Return (x, y) of the center of cell containing provided text 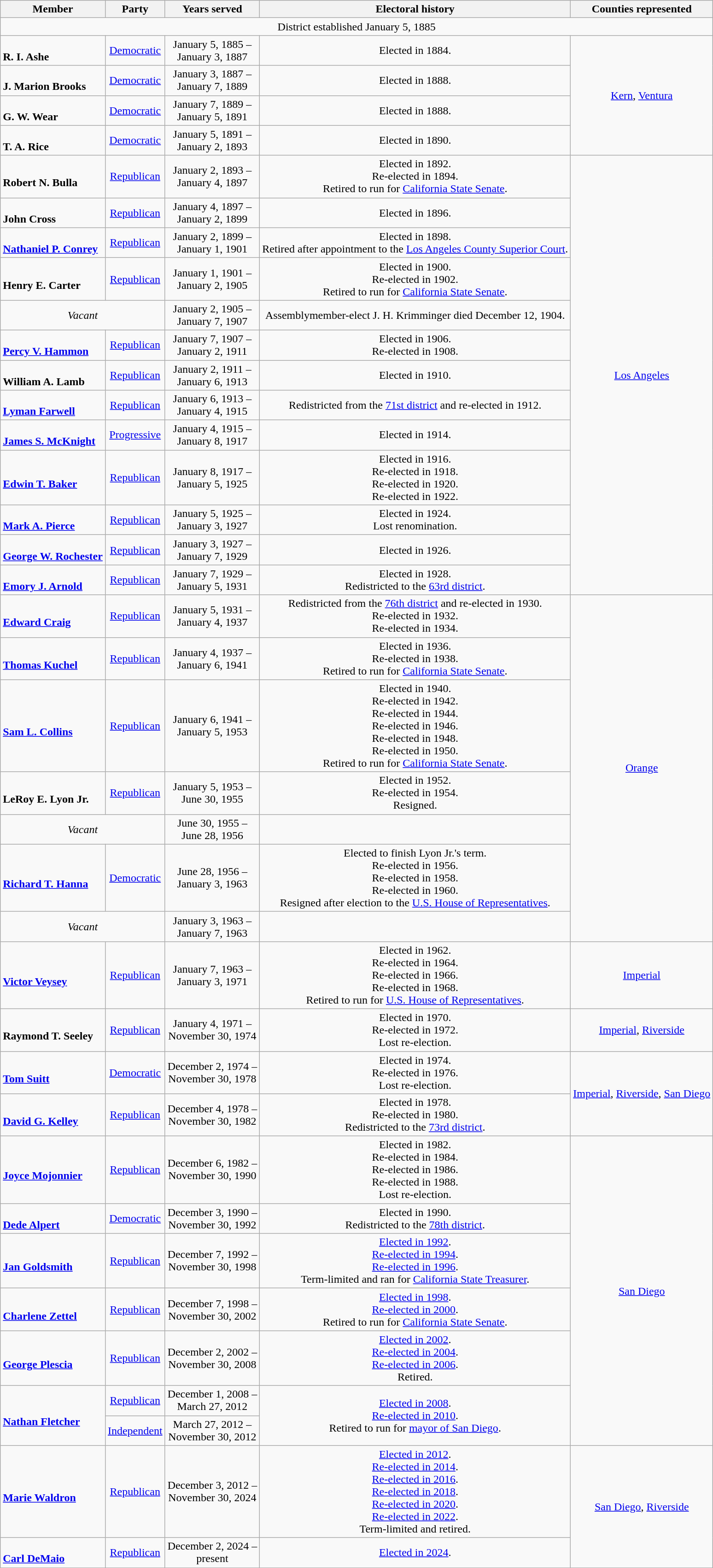
Charlene Zettel (53, 1310)
Elected in 1962. Re-elected in 1964. Re-elected in 1966. Re-elected in 1968. Retired to run for U.S. House of Representatives. (415, 975)
Party (135, 9)
Elected in 1974. Re-elected in 1976. Lost re-election. (415, 1073)
Elected in 1898. Retired after appointment to the Los Angeles County Superior Court. (415, 242)
January 8, 1917 – January 5, 1925 (212, 477)
Assemblymember-elect J. H. Krimminger died December 12, 1904. (415, 315)
District established January 5, 1885 (356, 27)
January 5, 1925 – January 3, 1927 (212, 520)
George Plescia (53, 1358)
George W. Rochester (53, 550)
Elected in 1914. (415, 435)
Joyce Mojonnier (53, 1170)
January 5, 1885 – January 3, 1887 (212, 51)
January 4, 1971 – November 30, 1974 (212, 1030)
December 7, 1998 – November 30, 2002 (212, 1310)
Elected in 1906. Re-elected in 1908. (415, 345)
June 28, 1956 – January 3, 1963 (212, 878)
Progressive (135, 435)
June 30, 1955 – June 28, 1956 (212, 829)
January 4, 1915 – January 8, 1917 (212, 435)
G. W. Wear (53, 111)
December 3, 2012 – November 30, 2024 (212, 1492)
Sam L. Collins (53, 726)
Counties represented (642, 9)
January 6, 1941 – January 5, 1953 (212, 726)
Marie Waldron (53, 1492)
Elected in 1900. Re-elected in 1902. Retired to run for California State Senate. (415, 279)
J. Marion Brooks (53, 80)
Orange (642, 768)
R. I. Ashe (53, 51)
Years served (212, 9)
Elected in 1884. (415, 51)
Elected in 2002. Re-elected in 2004. Re-elected in 2006. Retired. (415, 1358)
December 2, 1974 – November 30, 1978 (212, 1073)
January 3, 1927 – January 7, 1929 (212, 550)
Elected in 1910. (415, 375)
T. A. Rice (53, 140)
December 2, 2024 – present (212, 1553)
Edwin T. Baker (53, 477)
Emory J. Arnold (53, 580)
Elected in 2008. Re-elected in 2010. Retired to run for mayor of San Diego. (415, 1415)
Percy V. Hammon (53, 345)
San Diego (642, 1291)
Edward Craig (53, 616)
Independent (135, 1430)
January 7, 1889 – January 5, 1891 (212, 111)
January 5, 1953 – June 30, 1955 (212, 793)
Mark A. Pierce (53, 520)
Thomas Kuchel (53, 658)
Redistricted from the 76th district and re-elected in 1930. Re-elected in 1932. Re-elected in 1934. (415, 616)
Carl DeMaio (53, 1553)
Elected in 2024. (415, 1553)
December 6, 1982 – November 30, 1990 (212, 1170)
Robert N. Bulla (53, 176)
LeRoy E. Lyon Jr. (53, 793)
Dede Alpert (53, 1218)
December 2, 2002 – November 30, 2008 (212, 1358)
Victor Veysey (53, 975)
Elected in 1892. Re-elected in 1894. Retired to run for California State Senate. (415, 176)
John Cross (53, 213)
January 7, 1929 – January 5, 1931 (212, 580)
January 5, 1931 – January 4, 1937 (212, 616)
December 7, 1992 – November 30, 1998 (212, 1261)
January 5, 1891 – January 2, 1893 (212, 140)
March 27, 2012 – November 30, 2012 (212, 1430)
Member (53, 9)
January 6, 1913 – January 4, 1915 (212, 405)
Lyman Farwell (53, 405)
San Diego, Riverside (642, 1507)
Imperial, Riverside (642, 1030)
December 4, 1978 – November 30, 1982 (212, 1115)
Nathan Fletcher (53, 1415)
Elected in 2012. Re-elected in 2014. Re-elected in 2016. Re-elected in 2018. Re-elected in 2020. Re-elected in 2022. Term-limited and retired. (415, 1492)
Los Angeles (642, 375)
January 2, 1893 – January 4, 1897 (212, 176)
January 4, 1937 – January 6, 1941 (212, 658)
January 3, 1963 – January 7, 1963 (212, 926)
Elected in 1978. Re-elected in 1980. Redistricted to the 73rd district. (415, 1115)
Kern, Ventura (642, 95)
Imperial (642, 975)
Elected in 1952. Re-elected in 1954. Resigned. (415, 793)
January 1, 1901 – January 2, 1905 (212, 279)
Elected in 1970. Re-elected in 1972. Lost re-election. (415, 1030)
January 2, 1911 – January 6, 1913 (212, 375)
Elected in 1998. Re-elected in 2000. Retired to run for California State Senate. (415, 1310)
James S. McKnight (53, 435)
January 4, 1897 – January 2, 1899 (212, 213)
Elected in 1928. Redistricted to the 63rd district. (415, 580)
Raymond T. Seeley (53, 1030)
Elected in 1982. Re-elected in 1984. Re-elected in 1986. Re-elected in 1988. Lost re-election. (415, 1170)
Elected in 1896. (415, 213)
January 2, 1899 – January 1, 1901 (212, 242)
Elected in 1990. Redistricted to the 78th district. (415, 1218)
Imperial, Riverside, San Diego (642, 1094)
January 7, 1963 – January 3, 1971 (212, 975)
Elected in 1916. Re-elected in 1918. Re-elected in 1920. Re-elected in 1922. (415, 477)
William A. Lamb (53, 375)
Richard T. Hanna (53, 878)
January 2, 1905 – January 7, 1907 (212, 315)
Elected in 1936. Re-elected in 1938. Retired to run for California State Senate. (415, 658)
Electoral history (415, 9)
Elected in 1890. (415, 140)
Elected in 1992. Re-elected in 1994. Re-elected in 1996. Term-limited and ran for California State Treasurer. (415, 1261)
January 3, 1887 – January 7, 1889 (212, 80)
December 3, 1990 – November 30, 1992 (212, 1218)
December 1, 2008 – March 27, 2012 (212, 1401)
Elected in 1924. Lost renomination. (415, 520)
David G. Kelley (53, 1115)
Nathaniel P. Conrey (53, 242)
Tom Suitt (53, 1073)
Elected in 1926. (415, 550)
January 7, 1907 – January 2, 1911 (212, 345)
Jan Goldsmith (53, 1261)
Henry E. Carter (53, 279)
Redistricted from the 71st district and re-elected in 1912. (415, 405)
